Detect which cell encompasses the target text, then output its (X, Y) center coordinate. 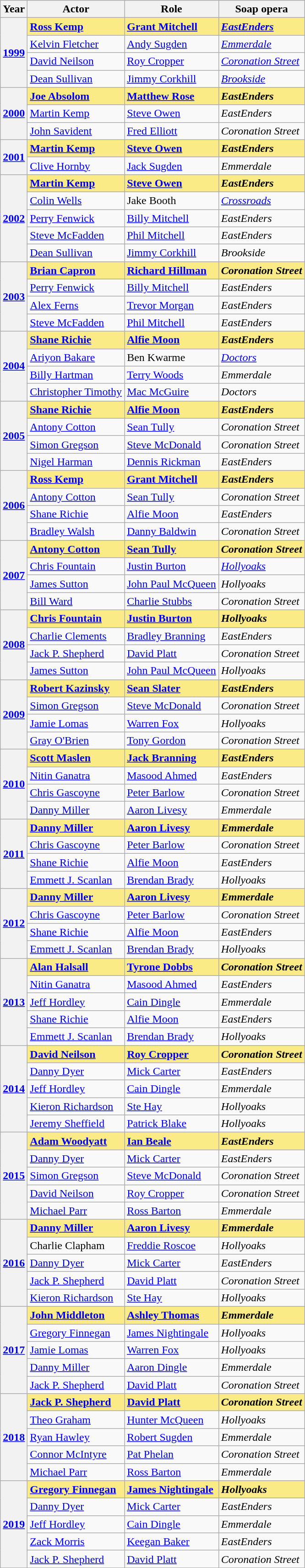
Andy Sugden (172, 44)
Brian Capron (76, 270)
Clive Hornby (76, 166)
2014 (14, 1088)
2001 (14, 157)
Pat Phelan (172, 1455)
2012 (14, 923)
Ian Beale (172, 1141)
Freddie Roscoe (172, 1245)
Adam Woodyatt (76, 1141)
Robert Sugden (172, 1437)
Jake Booth (172, 200)
Soap opera (261, 9)
2013 (14, 1002)
2007 (14, 575)
Charlie Clapham (76, 1245)
Hunter McQueen (172, 1420)
Sean Slater (172, 688)
Robert Kazinsky (76, 688)
Mac McGuire (172, 392)
Jack Branning (172, 758)
Jack Sugden (172, 166)
Danny Baldwin (172, 532)
2017 (14, 1350)
Alex Ferns (76, 305)
2010 (14, 784)
2003 (14, 296)
Ariyon Bakare (76, 357)
Scott Maslen (76, 758)
Ryan Hawley (76, 1437)
Ashley Thomas (172, 1315)
John Middleton (76, 1315)
Crossroads (261, 200)
Patrick Blake (172, 1124)
1999 (14, 53)
2019 (14, 1524)
Tony Gordon (172, 740)
Richard Hillman (172, 270)
Billy Hartman (76, 375)
Ben Kwarme (172, 357)
Trevor Morgan (172, 305)
Nigel Harman (76, 462)
Charlie Clements (76, 636)
Charlie Stubbs (172, 601)
2011 (14, 854)
Colin Wells (76, 200)
Actor (76, 9)
2016 (14, 1263)
Christopher Timothy (76, 392)
Terry Woods (172, 375)
Connor McIntyre (76, 1455)
Role (172, 9)
2005 (14, 436)
Jeremy Sheffield (76, 1124)
John Savident (76, 131)
Zack Morris (76, 1541)
Joe Absolom (76, 96)
2004 (14, 366)
Bill Ward (76, 601)
2009 (14, 714)
Fred Elliott (172, 131)
Tyrone Dobbs (172, 967)
Dennis Rickman (172, 462)
2002 (14, 218)
Keegan Baker (172, 1541)
Bradley Branning (172, 636)
2015 (14, 1176)
2000 (14, 113)
2008 (14, 645)
Alan Halsall (76, 967)
Bradley Walsh (76, 532)
Gray O'Brien (76, 740)
2018 (14, 1437)
Year (14, 9)
Matthew Rose (172, 96)
Aaron Dingle (172, 1368)
Kelvin Fletcher (76, 44)
Theo Graham (76, 1420)
2006 (14, 505)
